Pinpoint the cell where the given text exists, returning its [X, Y] midpoint coordinate. 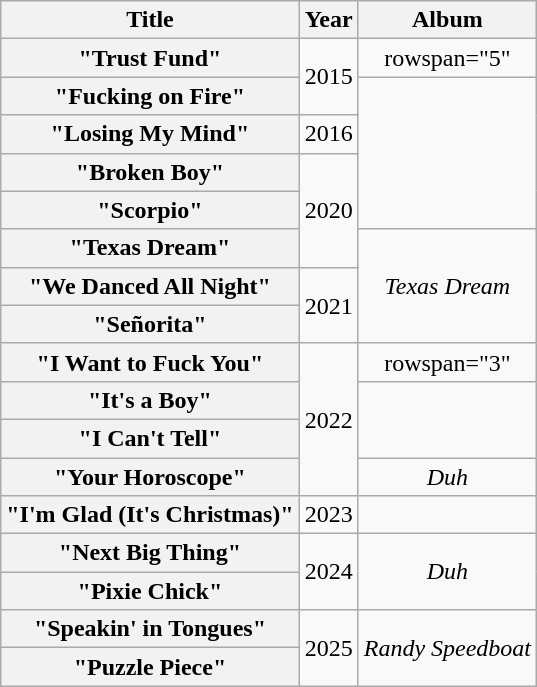
"I Want to Fuck You" [150, 362]
2022 [328, 419]
"Fucking on Fire" [150, 96]
2020 [328, 210]
"Speakin' in Tongues" [150, 629]
2024 [328, 572]
"Your Horoscope" [150, 477]
"Trust Fund" [150, 58]
"Scorpio" [150, 210]
"Texas Dream" [150, 248]
rowspan="3" [447, 362]
"Losing My Mind" [150, 134]
2023 [328, 515]
2021 [328, 305]
"Broken Boy" [150, 172]
Randy Speedboat [447, 648]
Title [150, 20]
"We Danced All Night" [150, 286]
2016 [328, 134]
Texas Dream [447, 286]
"Puzzle Piece" [150, 667]
Year [328, 20]
Album [447, 20]
"I Can't Tell" [150, 438]
"It's a Boy" [150, 400]
rowspan="5" [447, 58]
"Pixie Chick" [150, 591]
"Señorita" [150, 324]
"I'm Glad (It's Christmas)" [150, 515]
"Next Big Thing" [150, 553]
2015 [328, 77]
2025 [328, 648]
